Determine the [x, y] coordinate at the center of the cell enclosing the given text.  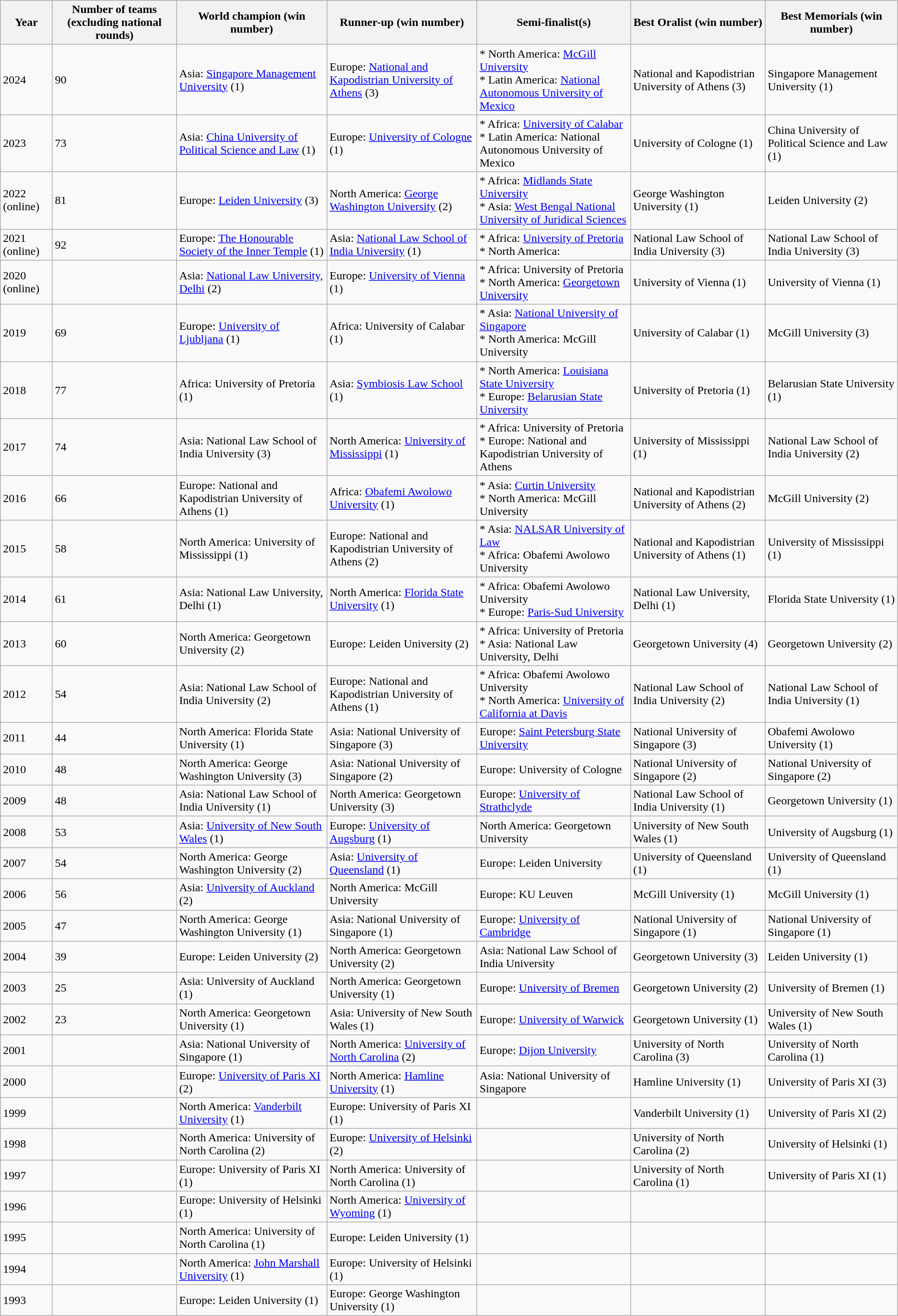
Asia: University of Auckland (1) [251, 988]
Asia: National Law School of India University (2) [251, 694]
North America: University of Wyoming (1) [402, 1207]
Asia: National University of Singapore (3) [402, 738]
1997 [26, 1175]
University of North Carolina (2) [698, 1144]
* Africa: Obafemi Awolowo University * North America: University of California at Davis [554, 694]
44 [114, 738]
China University of Political Science and Law (1) [831, 143]
2002 [26, 1019]
Asia: National University of Singapore (2) [402, 770]
2004 [26, 957]
Europe: George Washington University (1) [402, 1301]
North America: John Marshall University (1) [251, 1269]
61 [114, 599]
69 [114, 333]
Africa: Obafemi Awolowo University (1) [402, 498]
George Washington University (1) [698, 201]
2001 [26, 1050]
Asia: National Law School of India University (3) [251, 447]
Runner-up (win number) [402, 23]
2013 [26, 643]
58 [114, 548]
Europe: University of Bremen [554, 988]
2022 (online) [26, 201]
Europe: University of Cologne (1) [402, 143]
60 [114, 643]
Europe: National and Kapodistrian University of Athens (3) [402, 80]
World champion (win number) [251, 23]
Europe: University of Helsinki (2) [402, 1144]
Europe: University of Cologne [554, 770]
* Asia: NALSAR University of Law * Africa: Obafemi Awolowo University [554, 548]
Europe: National and Kapodistrian University of Athens (2) [402, 548]
2000 [26, 1082]
2016 [26, 498]
University of Helsinki (1) [831, 1144]
* Africa: Midlands State University * Asia: West Bengal National University of Juridical Sciences [554, 201]
North America: McGill University [402, 895]
1994 [26, 1269]
2019 [26, 333]
University of Bremen (1) [831, 988]
Asia: University of Auckland (2) [251, 895]
81 [114, 201]
77 [114, 390]
Europe: The Honourable Society of the Inner Temple (1) [251, 245]
Semi-finalist(s) [554, 23]
2018 [26, 390]
2015 [26, 548]
Belarusian State University (1) [831, 390]
Singapore Management University (1) [831, 80]
Best Memorials (win number) [831, 23]
56 [114, 895]
Europe: University of Augsburg (1) [402, 832]
* North America: McGill University * Latin America: National Autonomous University of Mexico [554, 80]
2021 (online) [26, 245]
2014 [26, 599]
Number of teams (excluding national rounds) [114, 23]
2009 [26, 801]
1999 [26, 1113]
National and Kapodistrian University of Athens (3) [698, 80]
* Asia: Curtin University * North America: McGill University [554, 498]
Asia: Symbiosis Law School (1) [402, 390]
2024 [26, 80]
Leiden University (1) [831, 957]
Europe: Dijon University [554, 1050]
Leiden University (2) [831, 201]
Best Oralist (win number) [698, 23]
74 [114, 447]
Europe: Saint Petersburg State University [554, 738]
University of Pretoria (1) [698, 390]
Asia: National Law University, Delhi (1) [251, 599]
73 [114, 143]
Asia: National Law School of India University [554, 957]
47 [114, 925]
Vanderbilt University (1) [698, 1113]
2008 [26, 832]
1996 [26, 1207]
1998 [26, 1144]
Asia: University of Queensland (1) [402, 863]
23 [114, 1019]
* Africa: University of Pretoria * Asia: National Law University, Delhi [554, 643]
Hamline University (1) [698, 1082]
39 [114, 957]
Europe: University of Ljubljana (1) [251, 333]
National and Kapodistrian University of Athens (1) [698, 548]
* Africa: Obafemi Awolowo University * Europe: Paris-Sud University [554, 599]
* Africa: University of Pretoria * Europe: National and Kapodistrian University of Athens [554, 447]
* Asia: National University of Singapore * North America: McGill University [554, 333]
92 [114, 245]
Europe: University of Cambridge [554, 925]
* Africa: University of Pretoria * North America: [554, 245]
2023 [26, 143]
2012 [26, 694]
North America: Georgetown University [554, 832]
North America: Hamline University (1) [402, 1082]
National and Kapodistrian University of Athens (2) [698, 498]
2003 [26, 988]
Georgetown University (3) [698, 957]
* Africa: University of Pretoria * North America: Georgetown University [554, 282]
Europe: University of Warwick [554, 1019]
National Law University, Delhi (1) [698, 599]
North America: Georgetown University (3) [402, 801]
National University of Singapore (3) [698, 738]
2011 [26, 738]
University of Calabar (1) [698, 333]
Florida State University (1) [831, 599]
Europe: University of Strathclyde [554, 801]
1993 [26, 1301]
University of Paris XI (1) [831, 1175]
Asia: National University of Singapore [554, 1082]
Europe: University of Vienna (1) [402, 282]
* North America: Louisiana State University * Europe: Belarusian State University [554, 390]
Asia: National Law University, Delhi (2) [251, 282]
Asia: Singapore Management University (1) [251, 80]
North America: Vanderbilt University (1) [251, 1113]
2010 [26, 770]
1995 [26, 1238]
Asia: China University of Political Science and Law (1) [251, 143]
2020 (online) [26, 282]
McGill University (3) [831, 333]
McGill University (2) [831, 498]
Africa: University of Calabar (1) [402, 333]
2006 [26, 895]
53 [114, 832]
North America: George Washington University (1) [251, 925]
Europe: Leiden University [554, 863]
66 [114, 498]
University of Cologne (1) [698, 143]
University of Paris XI (3) [831, 1082]
90 [114, 80]
* Africa: University of Calabar * Latin America: National Autonomous University of Mexico [554, 143]
2017 [26, 447]
2007 [26, 863]
North America: George Washington University (3) [251, 770]
Georgetown University (4) [698, 643]
Year [26, 23]
University of Augsburg (1) [831, 832]
Africa: University of Pretoria (1) [251, 390]
Europe: KU Leuven [554, 895]
Europe: Leiden University (3) [251, 201]
University of North Carolina (3) [698, 1050]
Obafemi Awolowo University (1) [831, 738]
University of Paris XI (2) [831, 1113]
25 [114, 988]
2005 [26, 925]
Europe: University of Paris XI (2) [251, 1082]
